Return [X, Y] of the center of cell containing provided text 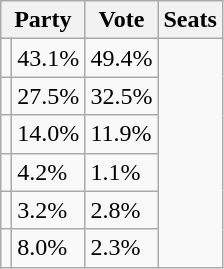
Vote [122, 20]
43.1% [48, 58]
11.9% [122, 134]
14.0% [48, 134]
2.3% [122, 248]
32.5% [122, 96]
2.8% [122, 210]
Seats [190, 20]
4.2% [48, 172]
1.1% [122, 172]
27.5% [48, 96]
Party [43, 20]
3.2% [48, 210]
49.4% [122, 58]
8.0% [48, 248]
